Search for the cell housing the specified text and yield its [X, Y] center coordinate. 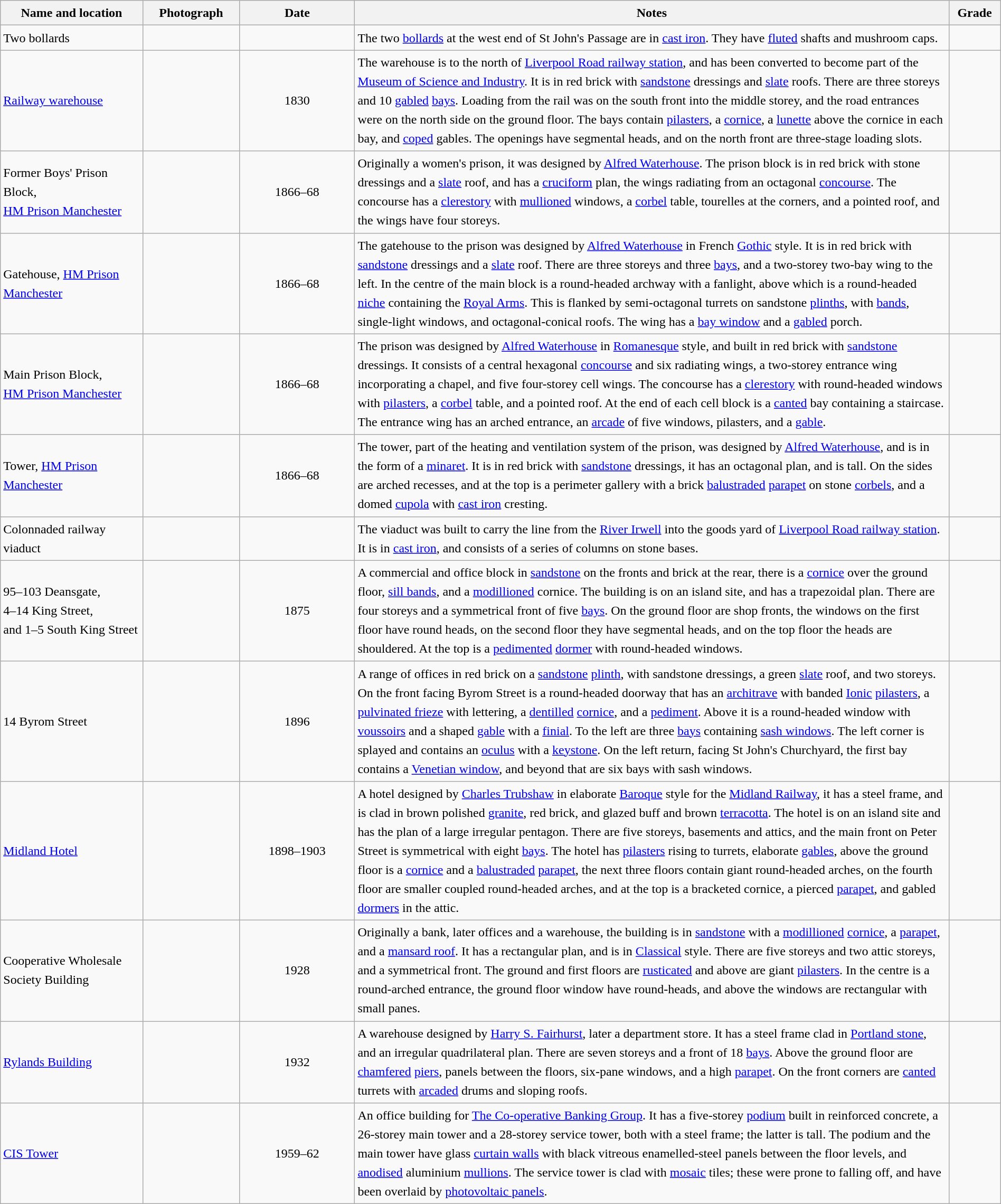
Midland Hotel [72, 850]
Grade [975, 13]
1830 [297, 100]
Name and location [72, 13]
CIS Tower [72, 1153]
Tower, HM Prison Manchester [72, 475]
1959–62 [297, 1153]
Photograph [191, 13]
95–103 Deansgate,4–14 King Street,and 1–5 South King Street [72, 610]
Gatehouse, HM Prison Manchester [72, 283]
Rylands Building [72, 1062]
Two bollards [72, 38]
1875 [297, 610]
1928 [297, 971]
14 Byrom Street [72, 721]
Main Prison Block,HM Prison Manchester [72, 384]
Former Boys' Prison Block,HM Prison Manchester [72, 192]
The two bollards at the west end of St John's Passage are in cast iron. They have fluted shafts and mushroom caps. [651, 38]
1932 [297, 1062]
Colonnaded railway viaduct [72, 539]
Railway warehouse [72, 100]
Cooperative Wholesale Society Building [72, 971]
1898–1903 [297, 850]
Notes [651, 13]
Date [297, 13]
1896 [297, 721]
